Return the (x, y) coordinate for the center point of the cell that contains the specified text.  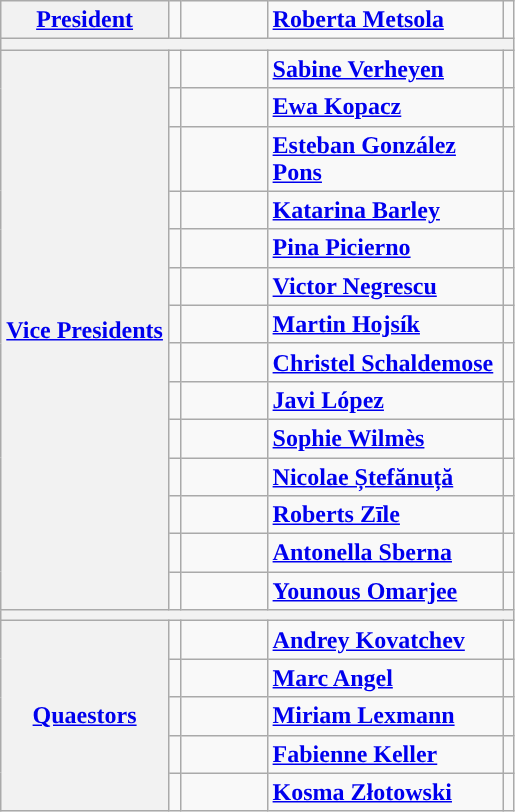
Esteban González Pons (385, 158)
Miriam Lexmann (385, 716)
Ewa Kopacz (385, 107)
Andrey Kovatchev (385, 640)
Sabine Verheyen (385, 69)
Marc Angel (385, 678)
President (85, 20)
Martin Hojsík (385, 324)
Sophie Wilmès (385, 438)
Younous Omarjee (385, 591)
Roberts Zīle (385, 515)
Antonella Sberna (385, 553)
Fabienne Keller (385, 754)
Katarina Barley (385, 210)
Nicolae Ștefănuță (385, 477)
Kosma Złotowski (385, 792)
Christel Schaldemose (385, 362)
Pina Picierno (385, 248)
Victor Negrescu (385, 286)
Javi López (385, 400)
Vice Presidents (85, 330)
Roberta Metsola (385, 20)
Quaestors (85, 716)
